For the text-containing cell, return its midpoint in (X, Y) coordinate format. 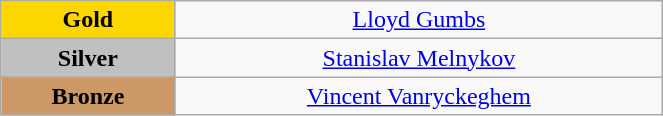
Silver (88, 58)
Vincent Vanryckeghem (419, 96)
Stanislav Melnykov (419, 58)
Gold (88, 20)
Lloyd Gumbs (419, 20)
Bronze (88, 96)
